Return (X, Y) of the center of cell containing provided text 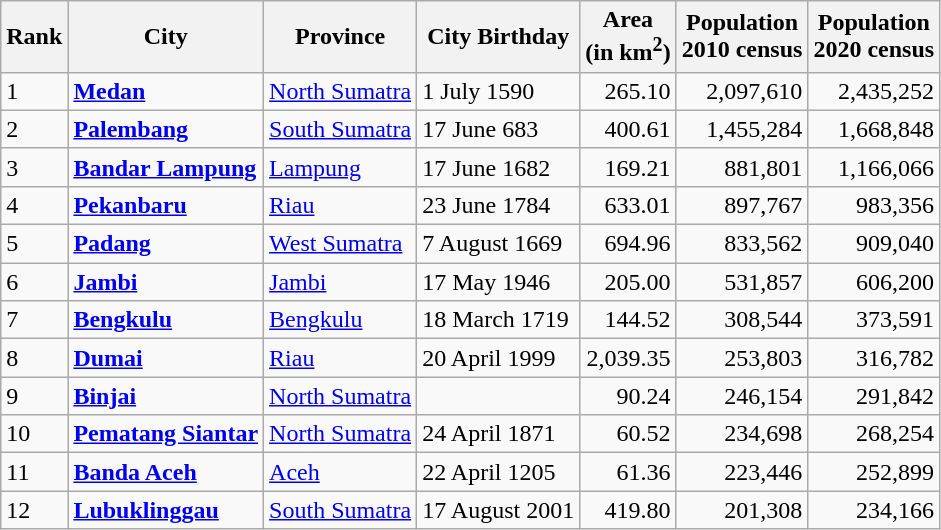
Medan (166, 91)
Rank (34, 37)
20 April 1999 (498, 358)
9 (34, 396)
2,097,610 (742, 91)
23 June 1784 (498, 205)
1,166,066 (874, 167)
694.96 (628, 244)
291,842 (874, 396)
Population 2010 census (742, 37)
253,803 (742, 358)
17 June 1682 (498, 167)
833,562 (742, 244)
7 (34, 320)
400.61 (628, 129)
24 April 1871 (498, 434)
223,446 (742, 472)
5 (34, 244)
909,040 (874, 244)
205.00 (628, 282)
234,698 (742, 434)
7 August 1669 (498, 244)
Banda Aceh (166, 472)
Palembang (166, 129)
17 August 2001 (498, 510)
2,435,252 (874, 91)
234,166 (874, 510)
265.10 (628, 91)
17 May 1946 (498, 282)
17 June 683 (498, 129)
373,591 (874, 320)
606,200 (874, 282)
144.52 (628, 320)
10 (34, 434)
201,308 (742, 510)
1,455,284 (742, 129)
2,039.35 (628, 358)
Area (in km2) (628, 37)
8 (34, 358)
Lubuklinggau (166, 510)
22 April 1205 (498, 472)
12 (34, 510)
881,801 (742, 167)
Pematang Siantar (166, 434)
531,857 (742, 282)
268,254 (874, 434)
6 (34, 282)
316,782 (874, 358)
Bandar Lampung (166, 167)
18 March 1719 (498, 320)
308,544 (742, 320)
897,767 (742, 205)
61.36 (628, 472)
Pekanbaru (166, 205)
60.52 (628, 434)
City (166, 37)
Province (340, 37)
419.80 (628, 510)
Dumai (166, 358)
Population 2020 census (874, 37)
169.21 (628, 167)
633.01 (628, 205)
Binjai (166, 396)
3 (34, 167)
4 (34, 205)
West Sumatra (340, 244)
983,356 (874, 205)
252,899 (874, 472)
246,154 (742, 396)
Lampung (340, 167)
11 (34, 472)
1,668,848 (874, 129)
Aceh (340, 472)
Padang (166, 244)
90.24 (628, 396)
1 (34, 91)
City Birthday (498, 37)
1 July 1590 (498, 91)
2 (34, 129)
